Determine the (X, Y) coordinate at the center of the cell enclosing the given text.  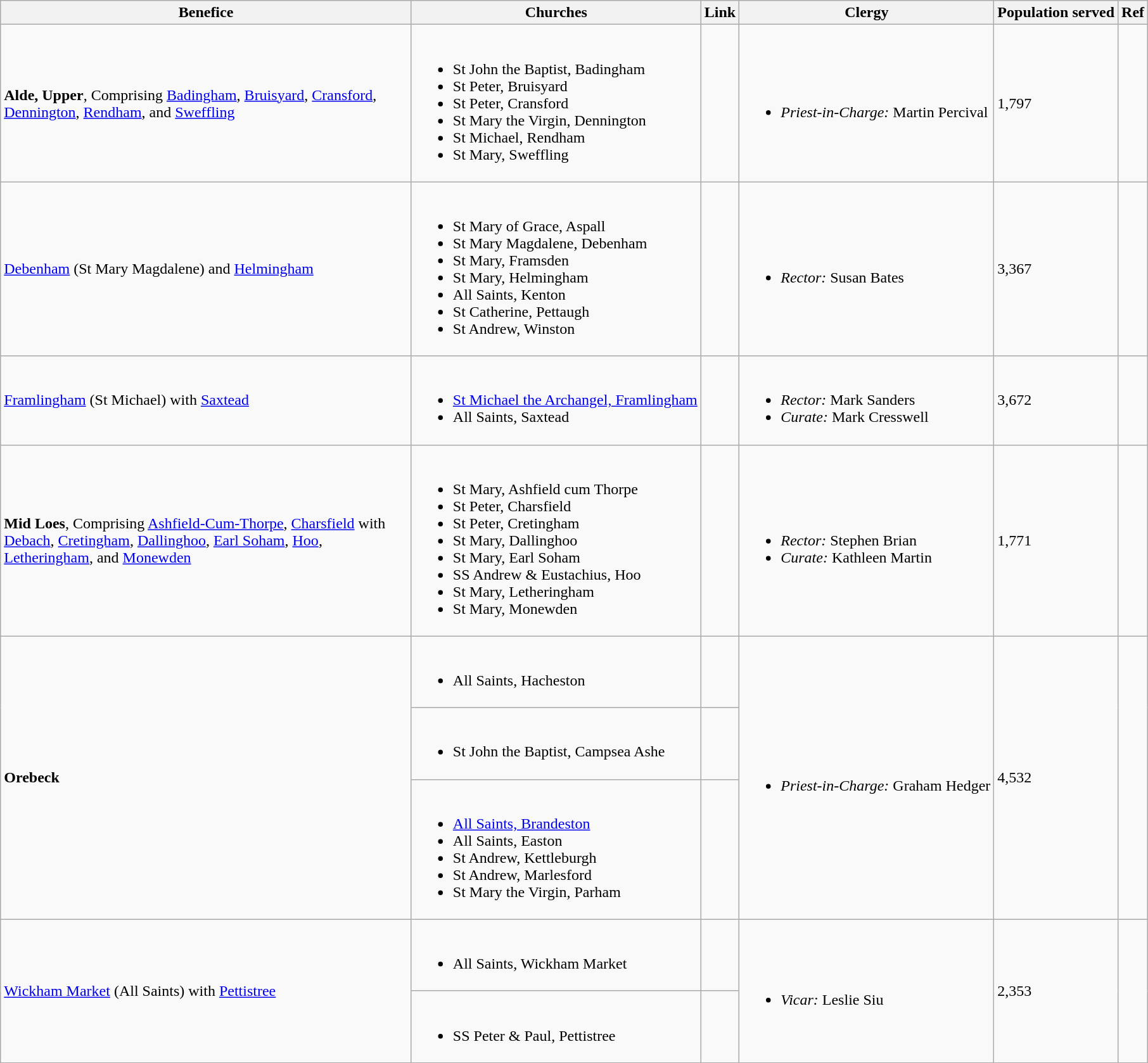
St John the Baptist, Campsea Ashe (556, 744)
St John the Baptist, BadinghamSt Peter, BruisyardSt Peter, CransfordSt Mary the Virgin, DenningtonSt Michael, RendhamSt Mary, Sweffling (556, 103)
2,353 (1056, 991)
Wickham Market (All Saints) with Pettistree (207, 991)
Churches (556, 13)
Debenham (St Mary Magdalene) and Helmingham (207, 269)
Rector: Susan Bates (867, 269)
All Saints, Hacheston (556, 672)
Rector: Stephen BrianCurate: Kathleen Martin (867, 540)
St Mary of Grace, AspallSt Mary Magdalene, DebenhamSt Mary, FramsdenSt Mary, HelminghamAll Saints, KentonSt Catherine, PettaughSt Andrew, Winston (556, 269)
Rector: Mark SandersCurate: Mark Cresswell (867, 400)
Link (720, 13)
Ref (1133, 13)
1,797 (1056, 103)
Population served (1056, 13)
3,672 (1056, 400)
Vicar: Leslie Siu (867, 991)
4,532 (1056, 778)
Clergy (867, 13)
Priest-in-Charge: Graham Hedger (867, 778)
SS Peter & Paul, Pettistree (556, 1026)
Alde, Upper, Comprising Badingham, Bruisyard, Cransford, Dennington, Rendham, and Sweffling (207, 103)
1,771 (1056, 540)
All Saints, BrandestonAll Saints, EastonSt Andrew, KettleburghSt Andrew, MarlesfordSt Mary the Virgin, Parham (556, 849)
All Saints, Wickham Market (556, 955)
Benefice (207, 13)
Priest-in-Charge: Martin Percival (867, 103)
Framlingham (St Michael) with Saxtead (207, 400)
Mid Loes, Comprising Ashfield-Cum-Thorpe, Charsfield with Debach, Cretingham, Dallinghoo, Earl Soham, Hoo, Letheringham, and Monewden (207, 540)
St Michael the Archangel, FramlinghamAll Saints, Saxtead (556, 400)
Orebeck (207, 778)
3,367 (1056, 269)
